Locate the cell with the specified text and output its [X, Y] center coordinate. 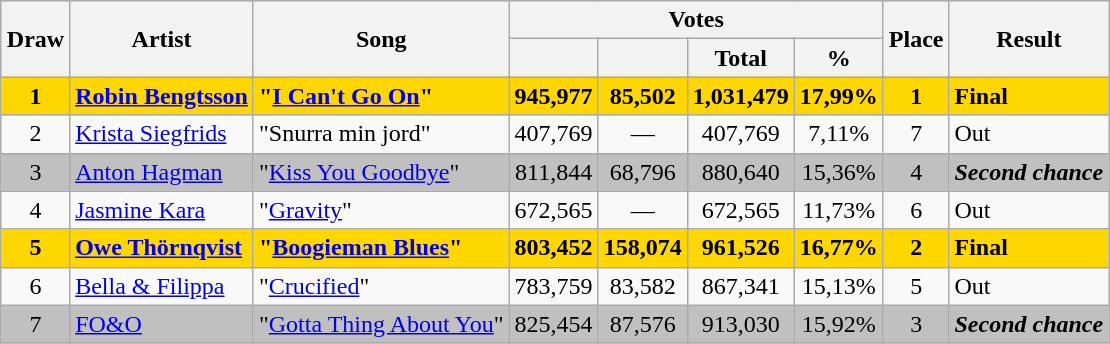
Bella & Filippa [162, 286]
"Kiss You Goodbye" [381, 172]
1,031,479 [740, 96]
"Gotta Thing About You" [381, 324]
783,759 [554, 286]
"Crucified" [381, 286]
15,92% [838, 324]
% [838, 58]
"I Can't Go On" [381, 96]
15,13% [838, 286]
913,030 [740, 324]
880,640 [740, 172]
Song [381, 39]
7,11% [838, 134]
825,454 [554, 324]
16,77% [838, 248]
68,796 [642, 172]
803,452 [554, 248]
85,502 [642, 96]
Anton Hagman [162, 172]
Robin Bengtsson [162, 96]
Result [1029, 39]
Draw [35, 39]
Krista Siegfrids [162, 134]
Jasmine Kara [162, 210]
867,341 [740, 286]
811,844 [554, 172]
961,526 [740, 248]
15,36% [838, 172]
945,977 [554, 96]
Votes [696, 20]
Artist [162, 39]
Total [740, 58]
Place [916, 39]
83,582 [642, 286]
158,074 [642, 248]
"Gravity" [381, 210]
17,99% [838, 96]
"Boogieman Blues" [381, 248]
87,576 [642, 324]
11,73% [838, 210]
Owe Thörnqvist [162, 248]
"Snurra min jord" [381, 134]
FO&O [162, 324]
